Extract the [x, y] coordinate from the center of the cell holding the provided text.  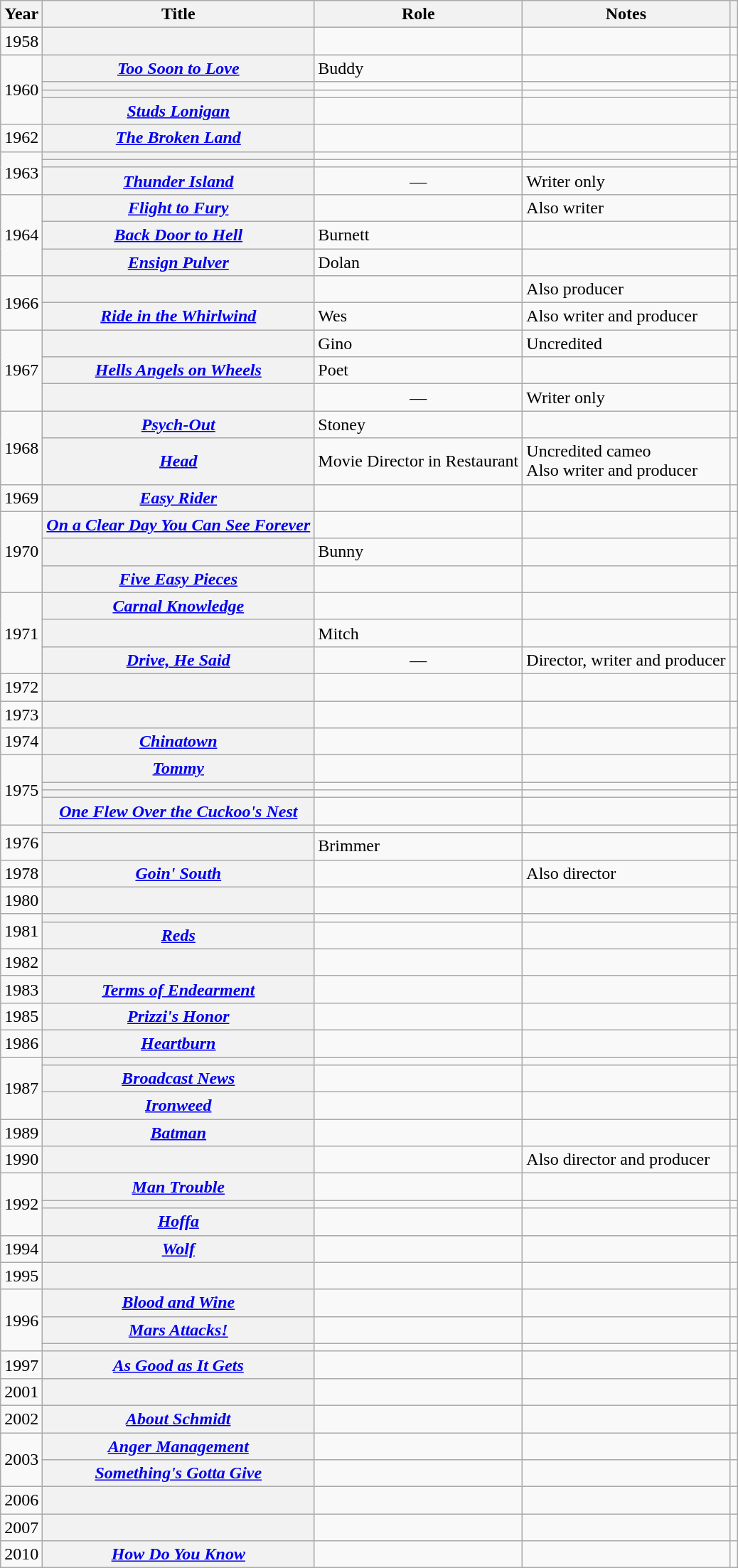
1987 [21, 1088]
1982 [21, 962]
Wes [418, 316]
Poet [418, 370]
Ensign Pulver [178, 262]
Also director and producer [626, 1160]
Mars Attacks! [178, 1330]
Brimmer [418, 846]
On a Clear Day You Can See Forever [178, 525]
1976 [21, 842]
1971 [21, 633]
1969 [21, 498]
Also writer and producer [626, 316]
1980 [21, 900]
2006 [21, 1500]
Notes [626, 14]
Drive, He Said [178, 660]
Thunder Island [178, 181]
Also producer [626, 289]
Burnett [418, 235]
Uncredited cameoAlso writer and producer [626, 461]
Uncredited [626, 343]
Director, writer and producer [626, 660]
1966 [21, 303]
1994 [21, 1249]
1975 [21, 790]
Studs Lonigan [178, 111]
1963 [21, 173]
Gino [418, 343]
The Broken Land [178, 138]
Anger Management [178, 1446]
Buddy [418, 68]
1967 [21, 370]
Mitch [418, 633]
As Good as It Gets [178, 1365]
1997 [21, 1365]
1962 [21, 138]
1995 [21, 1276]
1978 [21, 873]
Hoffa [178, 1222]
Head [178, 461]
1958 [21, 41]
2007 [21, 1527]
2003 [21, 1459]
Hells Angels on Wheels [178, 370]
1972 [21, 687]
2010 [21, 1554]
Terms of Endearment [178, 989]
Stoney [418, 425]
1960 [21, 90]
Prizzi's Honor [178, 1016]
Flight to Fury [178, 208]
1986 [21, 1043]
1970 [21, 552]
Chinatown [178, 742]
Five Easy Pieces [178, 579]
Also writer [626, 208]
Year [21, 14]
Batman [178, 1133]
Psych-Out [178, 425]
Ride in the Whirlwind [178, 316]
Bunny [418, 552]
Back Door to Hell [178, 235]
Something's Gotta Give [178, 1473]
1974 [21, 742]
1996 [21, 1320]
1992 [21, 1205]
Wolf [178, 1249]
About Schmidt [178, 1419]
How Do You Know [178, 1554]
1981 [21, 932]
1968 [21, 448]
Title [178, 14]
Reds [178, 935]
1983 [21, 989]
Also director [626, 873]
Tommy [178, 769]
1964 [21, 235]
Movie Director in Restaurant [418, 461]
2002 [21, 1419]
Too Soon to Love [178, 68]
Heartburn [178, 1043]
Ironweed [178, 1106]
Blood and Wine [178, 1303]
Broadcast News [178, 1079]
1985 [21, 1016]
1989 [21, 1133]
One Flew Over the Cuckoo's Nest [178, 811]
Easy Rider [178, 498]
Carnal Knowledge [178, 606]
1973 [21, 715]
1990 [21, 1160]
Dolan [418, 262]
Goin' South [178, 873]
Man Trouble [178, 1187]
Role [418, 14]
2001 [21, 1392]
